Return (X, Y) of the center of cell containing provided text 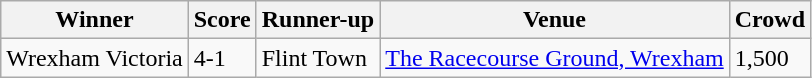
4-1 (222, 58)
The Racecourse Ground, Wrexham (555, 58)
Flint Town (318, 58)
1,500 (770, 58)
Winner (94, 20)
Score (222, 20)
Venue (555, 20)
Runner-up (318, 20)
Crowd (770, 20)
Wrexham Victoria (94, 58)
